Search for the cell housing the specified text and yield its (X, Y) center coordinate. 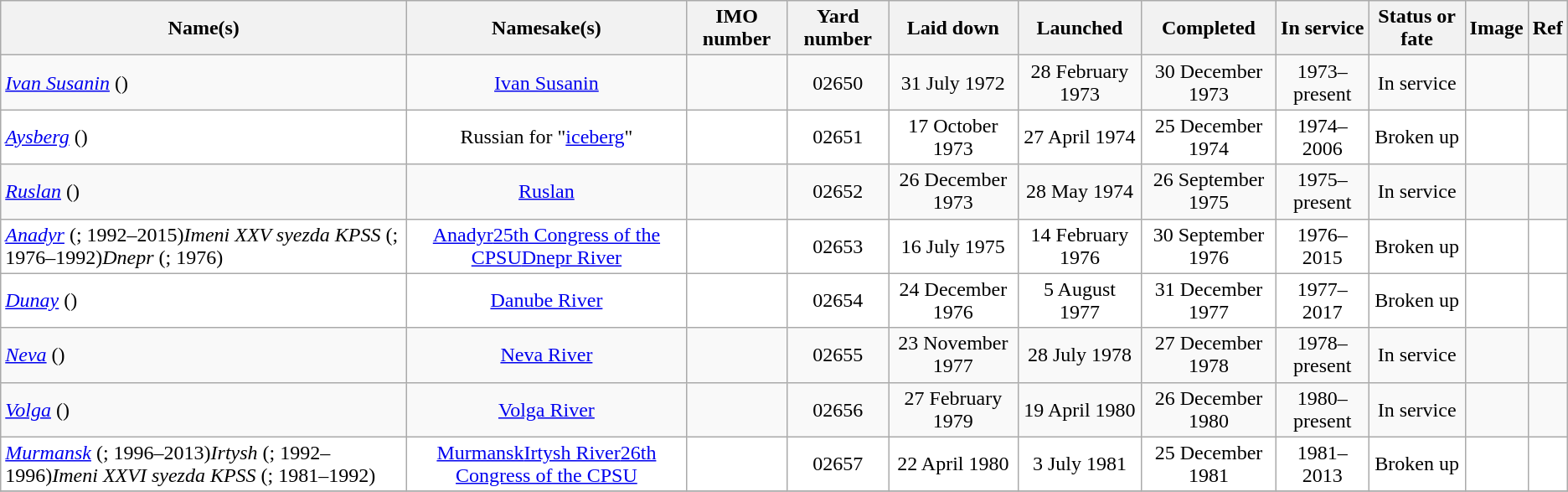
02657 (838, 464)
Neva () (204, 355)
23 November 1977 (953, 355)
Ivan Susanin () (204, 82)
MurmanskIrtysh River26th Congress of the CPSU (546, 464)
28 May 1974 (1080, 191)
Danube River (546, 300)
1977–2017 (1322, 300)
Completed (1209, 28)
31 July 1972 (953, 82)
Launched (1080, 28)
3 July 1981 (1080, 464)
Ref (1548, 28)
Russian for "iceberg" (546, 137)
30 December 1973 (1209, 82)
Ivan Susanin (546, 82)
Name(s) (204, 28)
26 December 1980 (1209, 409)
25 December 1981 (1209, 464)
Yard number (838, 28)
1981–2013 (1322, 464)
Anadyr25th Congress of the CPSUDnepr River (546, 246)
02655 (838, 355)
Murmansk (; 1996–2013)Irtysh (; 1992–1996)Imeni XXVI syezda KPSS (; 1981–1992) (204, 464)
16 July 1975 (953, 246)
31 December 1977 (1209, 300)
Ruslan () (204, 191)
1980–present (1322, 409)
19 April 1980 (1080, 409)
02652 (838, 191)
1973–present (1322, 82)
Volga River (546, 409)
1978–present (1322, 355)
Laid down (953, 28)
Namesake(s) (546, 28)
28 July 1978 (1080, 355)
Ruslan (546, 191)
Volga () (204, 409)
Aysberg () (204, 137)
26 September 1975 (1209, 191)
Status or fate (1417, 28)
IMO number (737, 28)
27 December 1978 (1209, 355)
27 April 1974 (1080, 137)
27 February 1979 (953, 409)
24 December 1976 (953, 300)
02650 (838, 82)
25 December 1974 (1209, 137)
1974–2006 (1322, 137)
Dunay () (204, 300)
Anadyr (; 1992–2015)Imeni XXV syezda KPSS (; 1976–1992)Dnepr (; 1976) (204, 246)
02651 (838, 137)
Neva River (546, 355)
22 April 1980 (953, 464)
1975–present (1322, 191)
26 December 1973 (953, 191)
02656 (838, 409)
14 February 1976 (1080, 246)
1976–2015 (1322, 246)
5 August 1977 (1080, 300)
28 February 1973 (1080, 82)
02654 (838, 300)
02653 (838, 246)
17 October 1973 (953, 137)
Image (1496, 28)
30 September 1976 (1209, 246)
